Output the [x, y] coordinate of the center of the cell containing the given text.  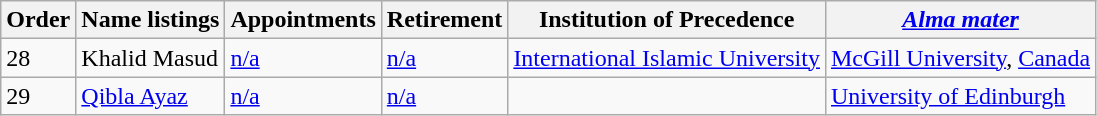
Order [38, 20]
Name listings [150, 20]
McGill University, Canada [960, 58]
28 [38, 58]
29 [38, 96]
Appointments [303, 20]
University of Edinburgh [960, 96]
Institution of Precedence [667, 20]
Alma mater [960, 20]
Khalid Masud [150, 58]
Qibla Ayaz [150, 96]
Retirement [444, 20]
International Islamic University [667, 58]
